Capture the cell that displays the provided text and extract its (X, Y) central coordinate. 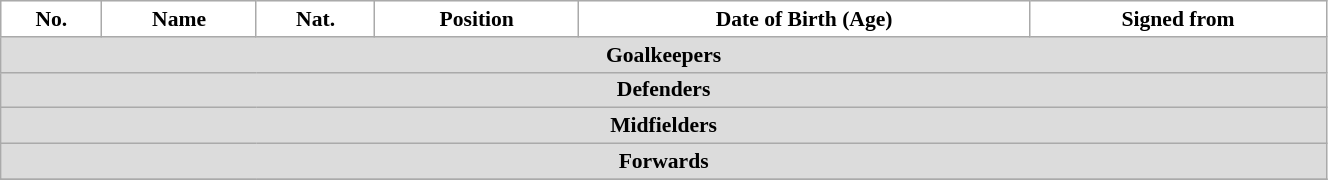
Nat. (315, 19)
Goalkeepers (664, 55)
Signed from (1178, 19)
Midfielders (664, 126)
Defenders (664, 90)
Position (477, 19)
Date of Birth (Age) (804, 19)
Forwards (664, 162)
Name (180, 19)
No. (52, 19)
